Extract the (x, y) coordinate from the center of the cell holding the provided text.  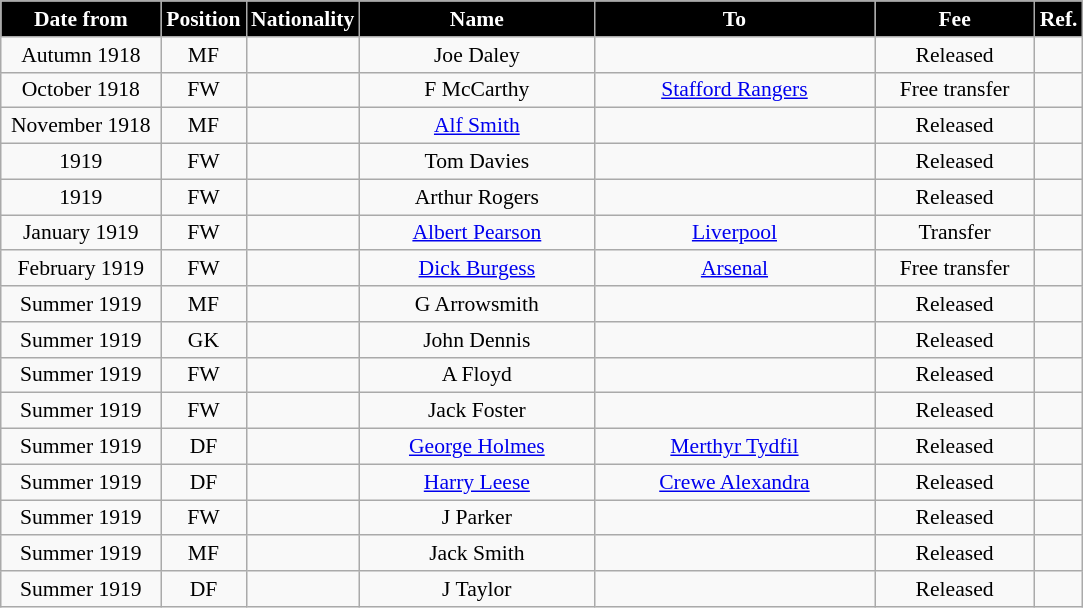
Merthyr Tydfil (734, 447)
Nationality (302, 19)
January 1919 (81, 233)
November 1918 (81, 126)
October 1918 (81, 90)
Autumn 1918 (81, 55)
F McCarthy (476, 90)
Liverpool (734, 233)
Arthur Rogers (476, 197)
Transfer (955, 233)
To (734, 19)
Crewe Alexandra (734, 482)
GK (204, 340)
Fee (955, 19)
Name (476, 19)
John Dennis (476, 340)
Stafford Rangers (734, 90)
February 1919 (81, 269)
Position (204, 19)
Arsenal (734, 269)
Jack Foster (476, 411)
George Holmes (476, 447)
Date from (81, 19)
J Parker (476, 518)
A Floyd (476, 375)
Alf Smith (476, 126)
Ref. (1059, 19)
Jack Smith (476, 554)
J Taylor (476, 589)
G Arrowsmith (476, 304)
Joe Daley (476, 55)
Dick Burgess (476, 269)
Harry Leese (476, 482)
Albert Pearson (476, 233)
Tom Davies (476, 162)
